Find where the given text appears and provide that cell's center as [x, y] coordinate. 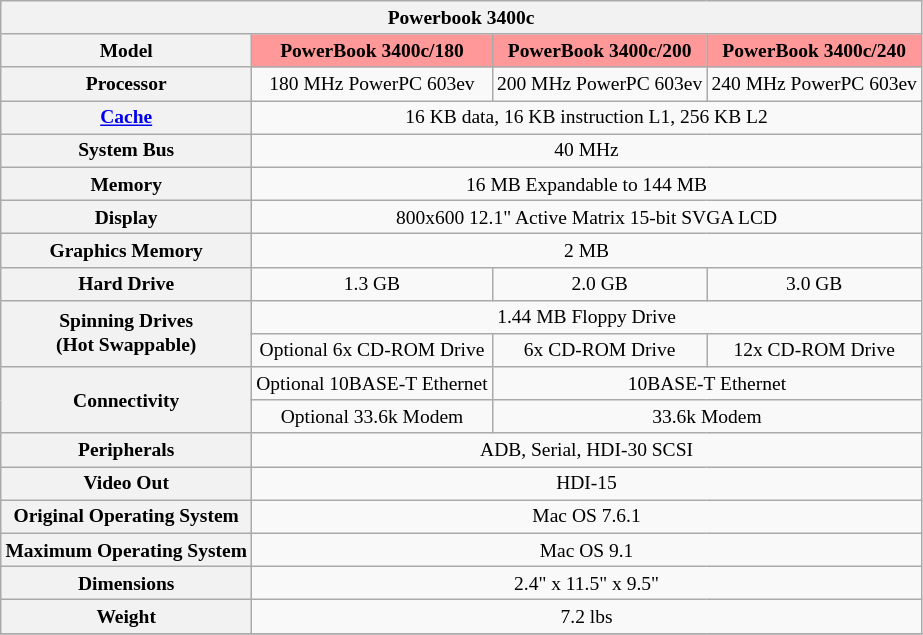
Model [126, 50]
Optional 33.6k Modem [372, 416]
Processor [126, 84]
Cache [126, 118]
2.0 GB [600, 284]
200 MHz PowerPC 603ev [600, 84]
Weight [126, 616]
Optional 6x CD-ROM Drive [372, 350]
10BASE-T Ethernet [706, 384]
Display [126, 216]
Connectivity [126, 400]
1.44 MB Floppy Drive [587, 316]
16 KB data, 16 KB instruction L1, 256 KB L2 [587, 118]
Powerbook 3400c [462, 18]
Video Out [126, 484]
Maximum Operating System [126, 550]
System Bus [126, 150]
1.3 GB [372, 284]
3.0 GB [814, 284]
ADB, Serial, HDI-30 SCSI [587, 450]
HDI-15 [587, 484]
Hard Drive [126, 284]
240 MHz PowerPC 603ev [814, 84]
Mac OS 9.1 [587, 550]
Mac OS 7.6.1 [587, 516]
Original Operating System [126, 516]
40 MHz [587, 150]
16 MB Expandable to 144 MB [587, 184]
12x CD-ROM Drive [814, 350]
180 MHz PowerPC 603ev [372, 84]
Optional 10BASE-T Ethernet [372, 384]
800x600 12.1" Active Matrix 15-bit SVGA LCD [587, 216]
Dimensions [126, 584]
Graphics Memory [126, 250]
2.4" x 11.5" x 9.5" [587, 584]
PowerBook 3400c/200 [600, 50]
PowerBook 3400c/240 [814, 50]
7.2 lbs [587, 616]
Memory [126, 184]
6x CD-ROM Drive [600, 350]
PowerBook 3400c/180 [372, 50]
Spinning Drives(Hot Swappable) [126, 334]
33.6k Modem [706, 416]
2 MB [587, 250]
Peripherals [126, 450]
